Capture the cell that displays the provided text and extract its [x, y] central coordinate. 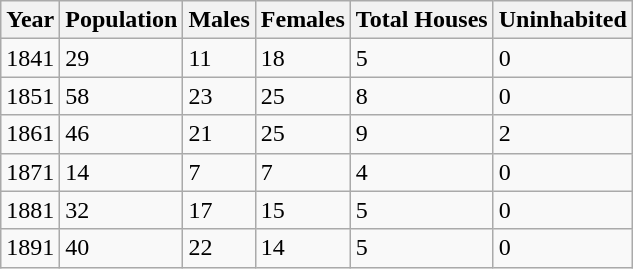
17 [219, 210]
18 [302, 58]
1871 [30, 172]
Males [219, 20]
23 [219, 96]
1851 [30, 96]
29 [122, 58]
Population [122, 20]
32 [122, 210]
2 [562, 134]
22 [219, 248]
Year [30, 20]
Females [302, 20]
1881 [30, 210]
58 [122, 96]
1891 [30, 248]
40 [122, 248]
Total Houses [422, 20]
Uninhabited [562, 20]
15 [302, 210]
9 [422, 134]
4 [422, 172]
1841 [30, 58]
21 [219, 134]
8 [422, 96]
46 [122, 134]
1861 [30, 134]
11 [219, 58]
